Extract the (x, y) coordinate from the center of the cell holding the provided text.  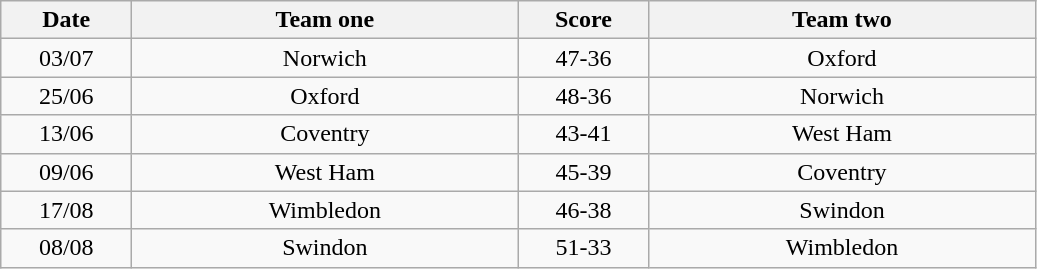
51-33 (584, 248)
09/06 (66, 172)
45-39 (584, 172)
46-38 (584, 210)
Date (66, 20)
48-36 (584, 96)
13/06 (66, 134)
03/07 (66, 58)
47-36 (584, 58)
Team one (325, 20)
Team two (842, 20)
08/08 (66, 248)
25/06 (66, 96)
Score (584, 20)
43-41 (584, 134)
17/08 (66, 210)
